For the text-containing cell, return its midpoint in (x, y) coordinate format. 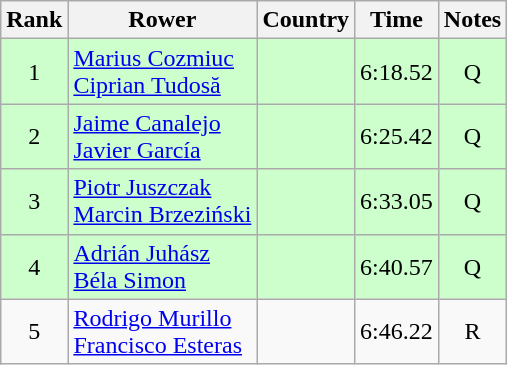
Notes (472, 20)
Jaime CanalejoJavier García (162, 136)
6:46.22 (397, 332)
2 (34, 136)
Marius CozmiucCiprian Tudosă (162, 72)
5 (34, 332)
Country (306, 20)
1 (34, 72)
Rank (34, 20)
Adrián JuhászBéla Simon (162, 266)
3 (34, 202)
6:33.05 (397, 202)
R (472, 332)
Piotr JuszczakMarcin Brzeziński (162, 202)
Time (397, 20)
Rower (162, 20)
6:40.57 (397, 266)
Rodrigo MurilloFrancisco Esteras (162, 332)
6:25.42 (397, 136)
6:18.52 (397, 72)
4 (34, 266)
